From the cell containing the given text, extract its center point as (X, Y) coordinate. 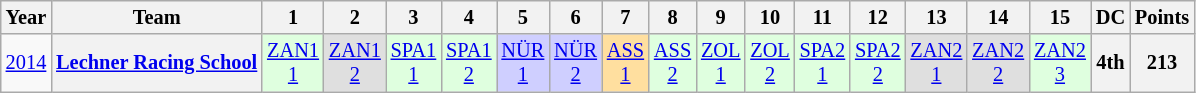
10 (770, 17)
213 (1162, 63)
SPA22 (878, 63)
Year (26, 17)
2 (355, 17)
ASS1 (626, 63)
4 (468, 17)
SPA21 (822, 63)
ZAN12 (355, 63)
12 (878, 17)
15 (1060, 17)
8 (672, 17)
13 (936, 17)
ZAN21 (936, 63)
SPA12 (468, 63)
7 (626, 17)
14 (998, 17)
ZAN23 (1060, 63)
1 (293, 17)
DC (1110, 17)
4th (1110, 63)
9 (720, 17)
NÜR1 (522, 63)
ZOL2 (770, 63)
5 (522, 17)
3 (414, 17)
Team (156, 17)
2014 (26, 63)
ZAN22 (998, 63)
Points (1162, 17)
11 (822, 17)
NÜR2 (576, 63)
ZOL1 (720, 63)
Lechner Racing School (156, 63)
ASS2 (672, 63)
SPA11 (414, 63)
ZAN11 (293, 63)
6 (576, 17)
